Capture the cell that displays the provided text and extract its [X, Y] central coordinate. 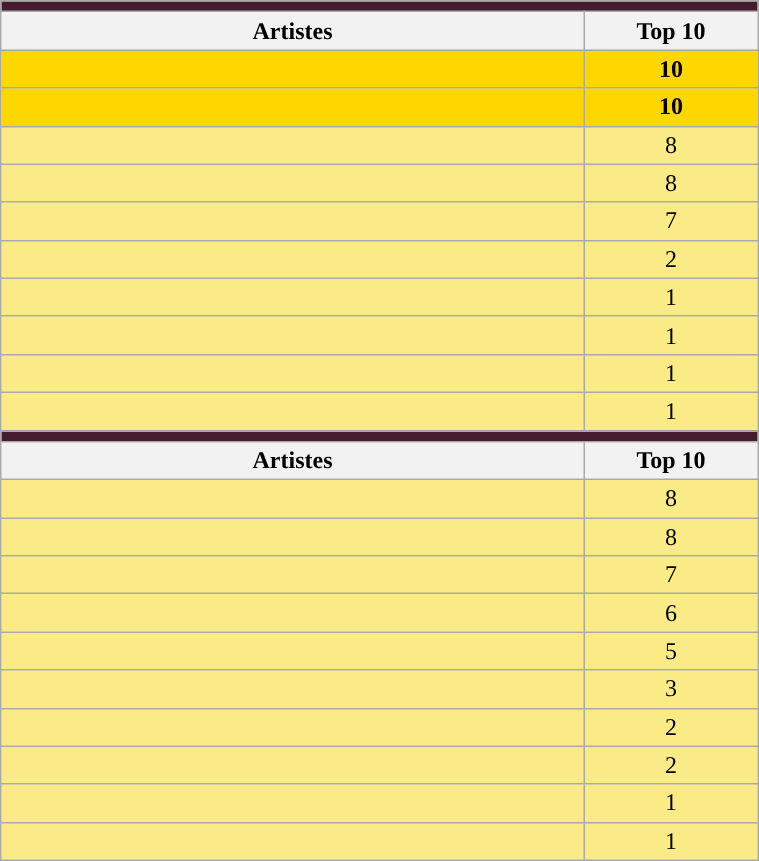
5 [670, 651]
3 [670, 689]
6 [670, 613]
